Capture the cell that displays the provided text and extract its [X, Y] central coordinate. 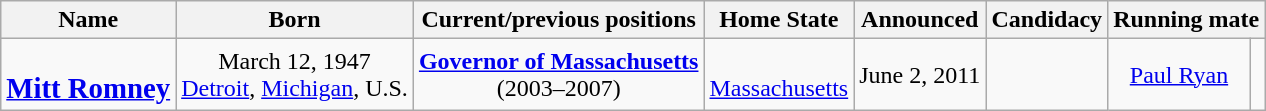
Born [295, 20]
Governor of Massachusetts(2003–2007) [558, 74]
Candidacy [1047, 20]
June 2, 2011 [920, 74]
March 12, 1947Detroit, Michigan, U.S. [295, 74]
Mitt Romney [88, 74]
Home State [779, 20]
Announced [920, 20]
Massachusetts [779, 74]
Name [88, 20]
Running mate [1186, 20]
Paul Ryan [1180, 74]
Current/previous positions [558, 20]
